Provide the [X, Y] coordinate of the cell's center where the given text is located.  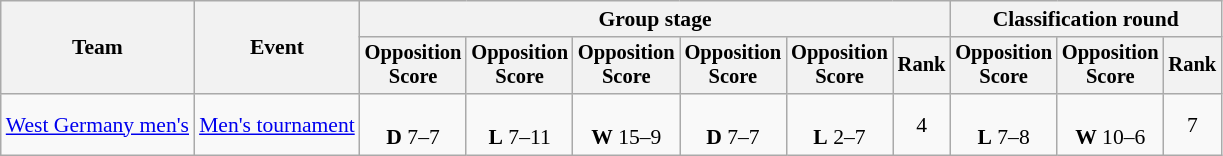
W 15–9 [626, 124]
4 [922, 124]
Men's tournament [277, 124]
Group stage [656, 19]
W 10–6 [1110, 124]
West Germany men's [98, 124]
L 7–11 [520, 124]
L 7–8 [1004, 124]
7 [1193, 124]
Team [98, 48]
Classification round [1086, 19]
Event [277, 48]
L 2–7 [840, 124]
